For the text-containing cell, return its midpoint in [x, y] coordinate format. 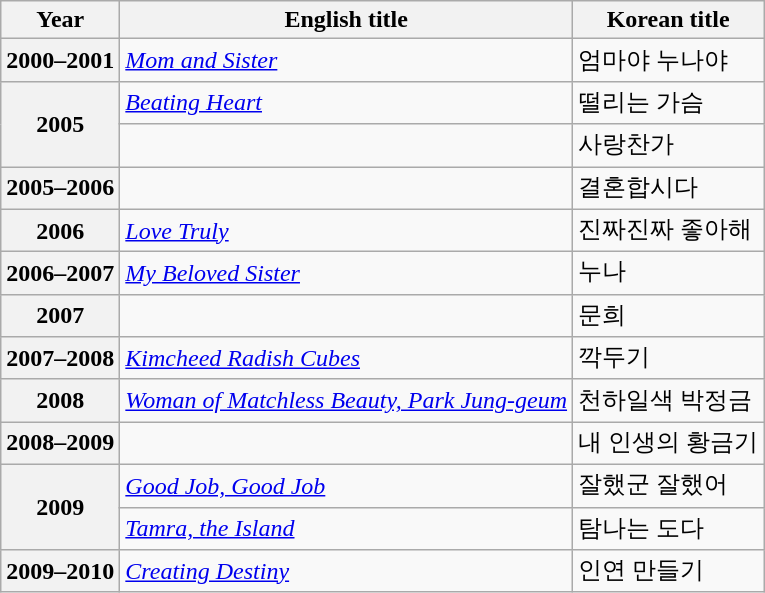
진짜진짜 좋아해 [668, 230]
Love Truly [346, 230]
2009–2010 [60, 572]
2008 [60, 400]
English title [346, 20]
My Beloved Sister [346, 274]
2006 [60, 230]
2007 [60, 316]
떨리는 가슴 [668, 102]
엄마야 누나야 [668, 60]
사랑찬가 [668, 146]
누나 [668, 274]
인연 만들기 [668, 572]
Beating Heart [346, 102]
2007–2008 [60, 358]
Woman of Matchless Beauty, Park Jung-geum [346, 400]
Creating Destiny [346, 572]
2006–2007 [60, 274]
2005–2006 [60, 188]
내 인생의 황금기 [668, 444]
Kimcheed Radish Cubes [346, 358]
Year [60, 20]
2000–2001 [60, 60]
문희 [668, 316]
결혼합시다 [668, 188]
Mom and Sister [346, 60]
깍두기 [668, 358]
Tamra, the Island [346, 528]
Korean title [668, 20]
Good Job, Good Job [346, 486]
탐나는 도다 [668, 528]
잘했군 잘했어 [668, 486]
2009 [60, 506]
2005 [60, 124]
천하일색 박정금 [668, 400]
2008–2009 [60, 444]
